Return the (x, y) coordinate for the center point of the cell that contains the specified text.  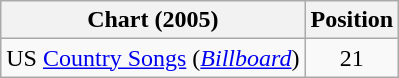
Position (352, 20)
Chart (2005) (153, 20)
21 (352, 58)
US Country Songs (Billboard) (153, 58)
